Search for the cell housing the specified text and yield its (x, y) center coordinate. 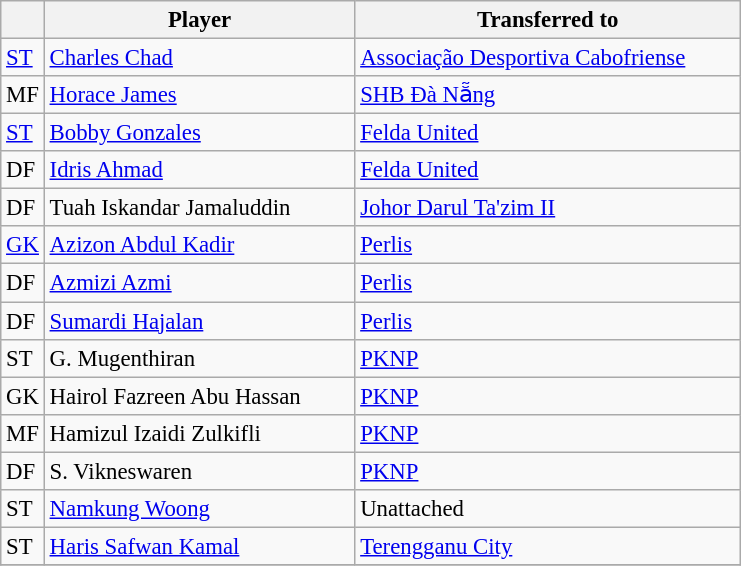
Player (200, 20)
Tuah Iskandar Jamaluddin (200, 208)
S. Vikneswaren (200, 471)
SHB Đà Nẵng (548, 95)
Haris Safwan Kamal (200, 546)
Unattached (548, 509)
Associação Desportiva Cabofriense (548, 58)
Azmizi Azmi (200, 283)
Azizon Abdul Kadir (200, 245)
Horace James (200, 95)
Sumardi Hajalan (200, 321)
Transferred to (548, 20)
Hairol Fazreen Abu Hassan (200, 396)
Terengganu City (548, 546)
Idris Ahmad (200, 170)
Bobby Gonzales (200, 133)
Namkung Woong (200, 509)
Hamizul Izaidi Zulkifli (200, 433)
Johor Darul Ta'zim II (548, 208)
Charles Chad (200, 58)
G. Mugenthiran (200, 358)
